For the text-containing cell, return its midpoint in (x, y) coordinate format. 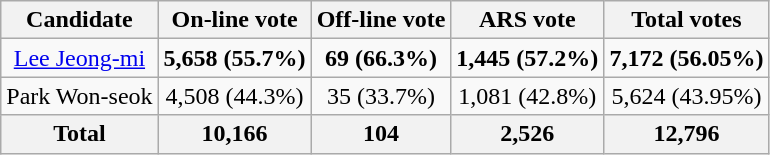
Total (80, 134)
1,081 (42.8%) (528, 96)
Candidate (80, 20)
ARS vote (528, 20)
Lee Jeong-mi (80, 58)
Total votes (686, 20)
5,658 (55.7%) (234, 58)
Park Won-seok (80, 96)
12,796 (686, 134)
5,624 (43.95%) (686, 96)
7,172 (56.05%) (686, 58)
1,445 (57.2%) (528, 58)
On-line vote (234, 20)
69 (66.3%) (381, 58)
10,166 (234, 134)
35 (33.7%) (381, 96)
104 (381, 134)
4,508 (44.3%) (234, 96)
Off-line vote (381, 20)
2,526 (528, 134)
